Capture the cell that displays the provided text and extract its [x, y] central coordinate. 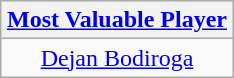
Most Valuable Player [116, 20]
Dejan Bodiroga [116, 58]
